Determine the (x, y) coordinate at the center of the cell enclosing the given text.  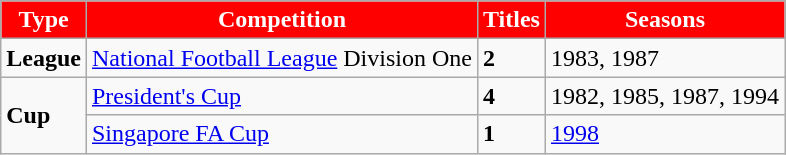
Seasons (664, 20)
2 (511, 58)
4 (511, 96)
League (44, 58)
Competition (282, 20)
1998 (664, 134)
1983, 1987 (664, 58)
1982, 1985, 1987, 1994 (664, 96)
Singapore FA Cup (282, 134)
1 (511, 134)
Titles (511, 20)
Type (44, 20)
National Football League Division One (282, 58)
Cup (44, 115)
President's Cup (282, 96)
